Identify which cell holds the provided text, then report its (x, y) central coordinate. 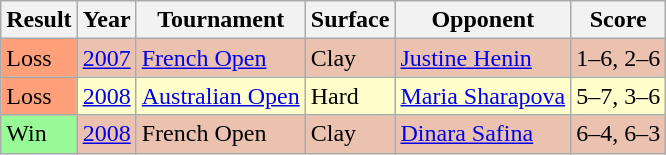
1–6, 2–6 (618, 58)
Hard (350, 96)
Surface (350, 20)
Dinara Safina (483, 134)
Justine Henin (483, 58)
Win (39, 134)
Score (618, 20)
Tournament (220, 20)
2007 (106, 58)
Australian Open (220, 96)
6–4, 6–3 (618, 134)
Opponent (483, 20)
Year (106, 20)
Result (39, 20)
Maria Sharapova (483, 96)
5–7, 3–6 (618, 96)
